From the cell containing the given text, extract its center point as (X, Y) coordinate. 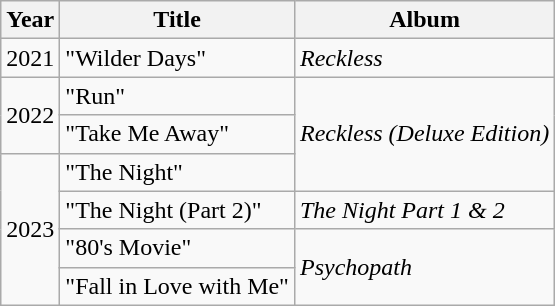
"Take Me Away" (178, 134)
Album (424, 20)
Title (178, 20)
"Fall in Love with Me" (178, 286)
The Night Part 1 & 2 (424, 210)
2021 (30, 58)
2023 (30, 229)
"Run" (178, 96)
"Wilder Days" (178, 58)
Psychopath (424, 267)
Reckless (424, 58)
"The Night (Part 2)" (178, 210)
"80's Movie" (178, 248)
Reckless (Deluxe Edition) (424, 134)
Year (30, 20)
"The Night" (178, 172)
2022 (30, 115)
